Locate the cell with the specified text and output its [X, Y] center coordinate. 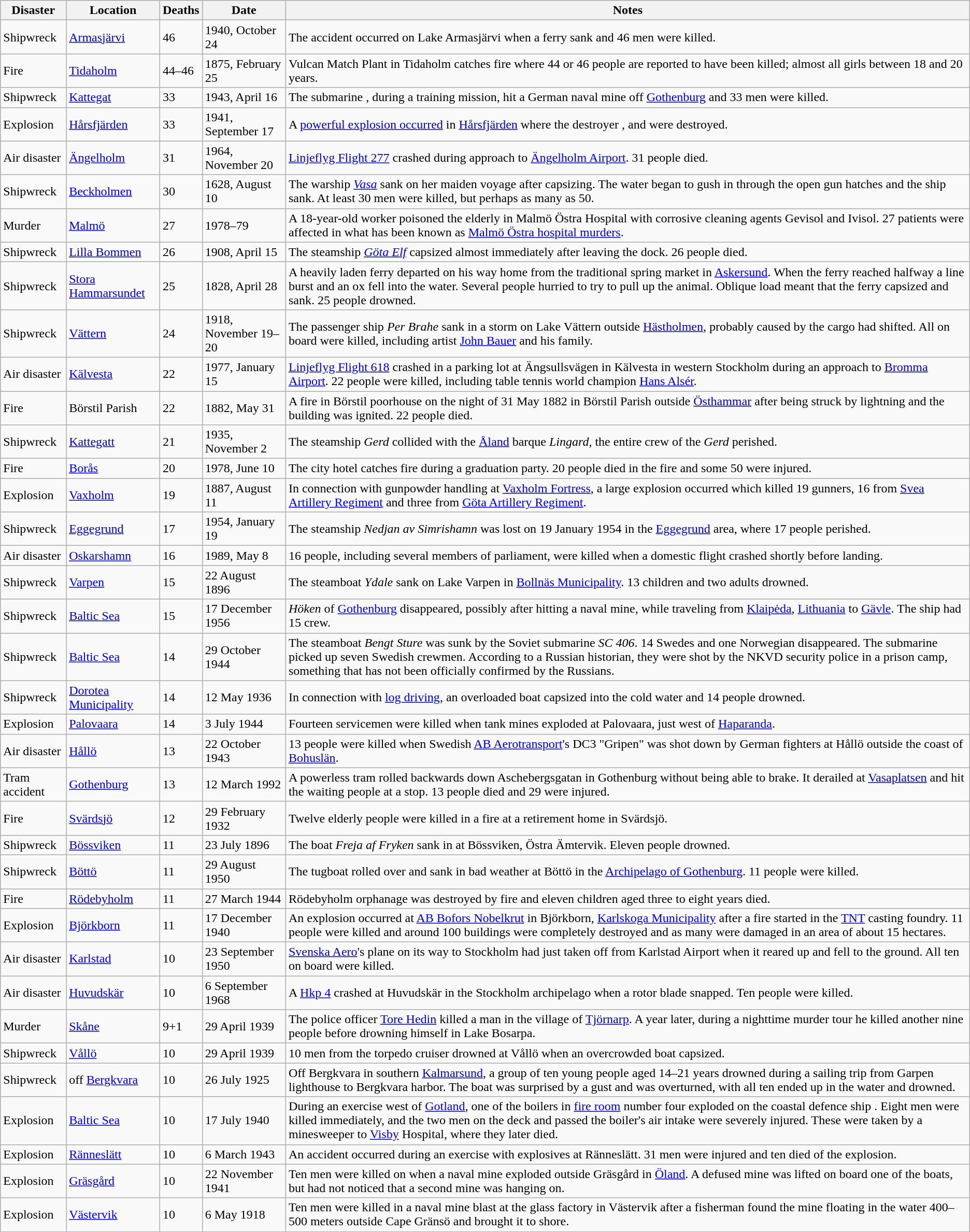
44–46 [181, 70]
Kattegatt [113, 442]
1940, October 24 [244, 37]
Beckholmen [113, 192]
46 [181, 37]
1943, April 16 [244, 97]
Västervik [113, 1215]
Kattegat [113, 97]
Ränneslätt [113, 1154]
1954, January 19 [244, 529]
Palovaara [113, 724]
23 September 1950 [244, 959]
10 men from the torpedo cruiser drowned at Vållö when an overcrowded boat capsized. [627, 1053]
The submarine , during a training mission, hit a German naval mine off Gothenburg and 33 men were killed. [627, 97]
A Hkp 4 crashed at Huvudskär in the Stockholm archipelago when a rotor blade snapped. Ten people were killed. [627, 993]
Tidaholm [113, 70]
1908, April 15 [244, 252]
Bössviken [113, 845]
Varpen [113, 583]
1828, April 28 [244, 286]
A powerful explosion occurred in Hårsfjärden where the destroyer , and were destroyed. [627, 124]
In connection with log driving, an overloaded boat capsized into the cold water and 14 people drowned. [627, 698]
Linjeflyg Flight 277 crashed during approach to Ängelholm Airport. 31 people died. [627, 158]
1918, November 19–20 [244, 333]
24 [181, 333]
27 [181, 225]
The steamboat Ydale sank on Lake Varpen in Bollnäs Municipality. 13 children and two adults drowned. [627, 583]
29 February 1932 [244, 818]
1941, September 17 [244, 124]
1978, June 10 [244, 469]
6 March 1943 [244, 1154]
Rödebyholm [113, 898]
1978–79 [244, 225]
6 May 1918 [244, 1215]
26 July 1925 [244, 1080]
Gothenburg [113, 785]
22 August 1896 [244, 583]
Armasjärvi [113, 37]
Skåne [113, 1026]
Vållö [113, 1053]
Karlstad [113, 959]
Höken of Gothenburg disappeared, possibly after hitting a naval mine, while traveling from Klaipėda, Lithuania to Gävle. The ship had 15 crew. [627, 616]
1875, February 25 [244, 70]
Oskarshamn [113, 556]
The accident occurred on Lake Armasjärvi when a ferry sank and 46 men were killed. [627, 37]
Kälvesta [113, 374]
The boat Freja af Fryken sank in at Bössviken, Östra Ämtervik. Eleven people drowned. [627, 845]
Lilla Bommen [113, 252]
Vaxholm [113, 495]
The steamship Göta Elf capsized almost immediately after leaving the dock. 26 people died. [627, 252]
17 December 1940 [244, 926]
Dorotea Municipality [113, 698]
12 May 1936 [244, 698]
Rödebyholm orphanage was destroyed by fire and eleven children aged three to eight years died. [627, 898]
The city hotel catches fire during a graduation party. 20 people died in the fire and some 50 were injured. [627, 469]
Vulcan Match Plant in Tidaholm catches fire where 44 or 46 people are reported to have been killed; almost all girls between 18 and 20 years. [627, 70]
17 December 1956 [244, 616]
1964, November 20 [244, 158]
Vättern [113, 333]
17 [181, 529]
29 August 1950 [244, 872]
An accident occurred during an exercise with explosives at Ränneslätt. 31 men were injured and ten died of the explosion. [627, 1154]
12 March 1992 [244, 785]
29 October 1944 [244, 657]
27 March 1944 [244, 898]
31 [181, 158]
Twelve elderly people were killed in a fire at a retirement home in Svärdsjö. [627, 818]
The steamship Nedjan av Simrishamn was lost on 19 January 1954 in the Eggegrund area, where 17 people perished. [627, 529]
Eggegrund [113, 529]
22 November 1941 [244, 1181]
Malmö [113, 225]
The tugboat rolled over and sank in bad weather at Böttö in the Archipelago of Gothenburg. 11 people were killed. [627, 872]
off Bergkvara [113, 1080]
20 [181, 469]
17 July 1940 [244, 1121]
Location [113, 10]
Huvudskär [113, 993]
1882, May 31 [244, 407]
Hållö [113, 750]
The steamship Gerd collided with the Åland barque Lingard, the entire crew of the Gerd perished. [627, 442]
16 [181, 556]
26 [181, 252]
1989, May 8 [244, 556]
Fourteen servicemen were killed when tank mines exploded at Palovaara, just west of Haparanda. [627, 724]
Svärdsjö [113, 818]
9+1 [181, 1026]
30 [181, 192]
Björkborn [113, 926]
Böttö [113, 872]
Stora Hammarsundet [113, 286]
Notes [627, 10]
Disaster [33, 10]
12 [181, 818]
1887, August 11 [244, 495]
19 [181, 495]
3 July 1944 [244, 724]
Börstil Parish [113, 407]
25 [181, 286]
Deaths [181, 10]
6 September 1968 [244, 993]
1935, November 2 [244, 442]
21 [181, 442]
Date [244, 10]
Tram accident [33, 785]
22 October 1943 [244, 750]
Borås [113, 469]
23 July 1896 [244, 845]
16 people, including several members of parliament, were killed when a domestic flight crashed shortly before landing. [627, 556]
13 people were killed when Swedish AB Aerotransport's DC3 "Gripen" was shot down by German fighters at Hållö outside the coast of Bohuslän. [627, 750]
1628, August 10 [244, 192]
Gräsgård [113, 1181]
Ängelholm [113, 158]
Hårsfjärden [113, 124]
1977, January 15 [244, 374]
